Find where the given text appears and provide that cell's center as (X, Y) coordinate. 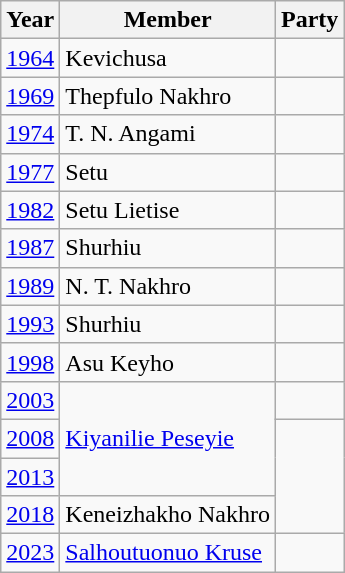
1964 (30, 58)
Member (168, 20)
2003 (30, 400)
Asu Keyho (168, 362)
Kevichusa (168, 58)
Year (30, 20)
1974 (30, 134)
2023 (30, 553)
1977 (30, 172)
Keneizhakho Nakhro (168, 515)
Party (309, 20)
1969 (30, 96)
Setu Lietise (168, 210)
1998 (30, 362)
2013 (30, 477)
N. T. Nakhro (168, 286)
Kiyanilie Peseyie (168, 438)
Salhoutuonuo Kruse (168, 553)
2008 (30, 438)
1993 (30, 324)
2018 (30, 515)
1982 (30, 210)
Setu (168, 172)
T. N. Angami (168, 134)
1989 (30, 286)
Thepfulo Nakhro (168, 96)
1987 (30, 248)
